Provide the (X, Y) coordinate of the cell's center where the given text is located.  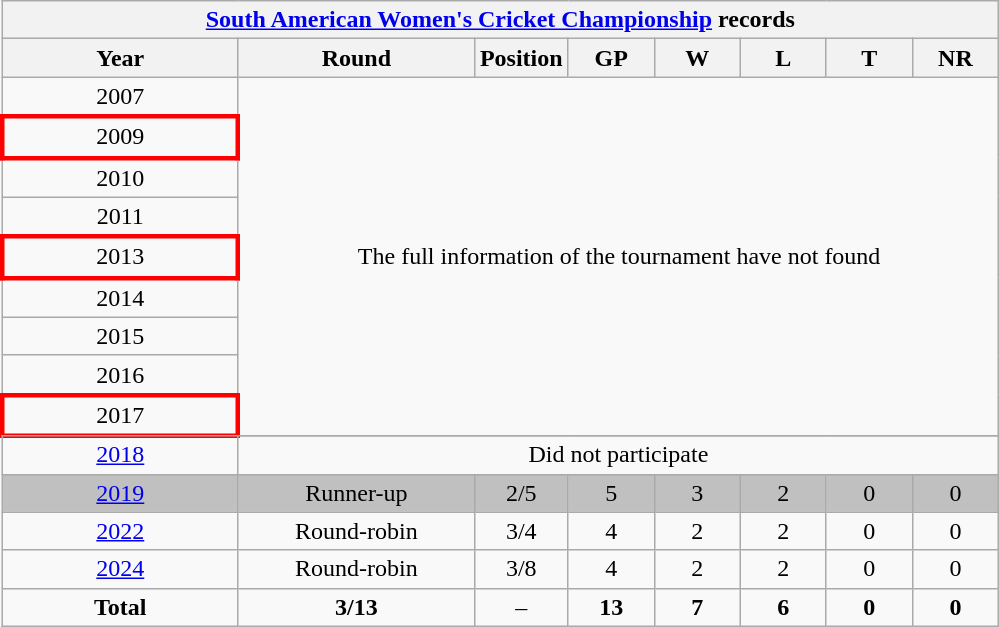
2017 (120, 416)
3/13 (356, 607)
2015 (120, 336)
7 (697, 607)
2022 (120, 531)
Round (356, 58)
2010 (120, 178)
3/4 (521, 531)
3/8 (521, 569)
2013 (120, 258)
2016 (120, 375)
2011 (120, 217)
The full information of the tournament have not found (618, 256)
South American Women's Cricket Championship records (500, 20)
T (869, 58)
Year (120, 58)
2/5 (521, 493)
2019 (120, 493)
5 (611, 493)
2014 (120, 298)
6 (783, 607)
3 (697, 493)
Position (521, 58)
W (697, 58)
– (521, 607)
Did not participate (618, 455)
13 (611, 607)
Total (120, 607)
2007 (120, 97)
2024 (120, 569)
2018 (120, 455)
NR (955, 58)
L (783, 58)
Runner-up (356, 493)
GP (611, 58)
2009 (120, 136)
